Return (X, Y) of the center of cell containing provided text 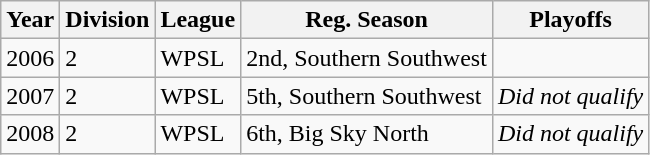
2nd, Southern Southwest (367, 58)
Playoffs (570, 20)
2007 (30, 96)
Year (30, 20)
Reg. Season (367, 20)
6th, Big Sky North (367, 134)
2008 (30, 134)
2006 (30, 58)
Division (108, 20)
League (198, 20)
5th, Southern Southwest (367, 96)
